Scan for the cell matching the given text and deliver its (x, y) coordinate at center. 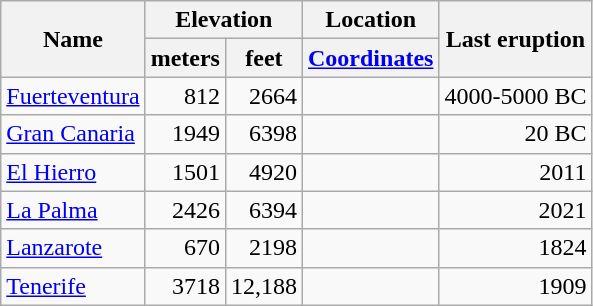
2198 (264, 248)
meters (185, 58)
4920 (264, 172)
12,188 (264, 286)
Lanzarote (73, 248)
2011 (516, 172)
La Palma (73, 210)
1909 (516, 286)
2021 (516, 210)
Location (371, 20)
Coordinates (371, 58)
Gran Canaria (73, 134)
Elevation (224, 20)
6394 (264, 210)
1501 (185, 172)
6398 (264, 134)
Tenerife (73, 286)
2664 (264, 96)
1824 (516, 248)
Last eruption (516, 39)
2426 (185, 210)
Fuerteventura (73, 96)
4000-5000 BC (516, 96)
670 (185, 248)
El Hierro (73, 172)
Name (73, 39)
1949 (185, 134)
3718 (185, 286)
812 (185, 96)
20 BC (516, 134)
feet (264, 58)
